Scan for the cell matching the given text and deliver its (X, Y) coordinate at center. 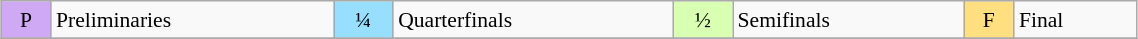
Preliminaries (192, 20)
Quarterfinals (533, 20)
Semifinals (848, 20)
P (26, 20)
F (989, 20)
Final (1076, 20)
¼ (364, 20)
½ (702, 20)
